Detect which cell encompasses the target text, then output its (X, Y) center coordinate. 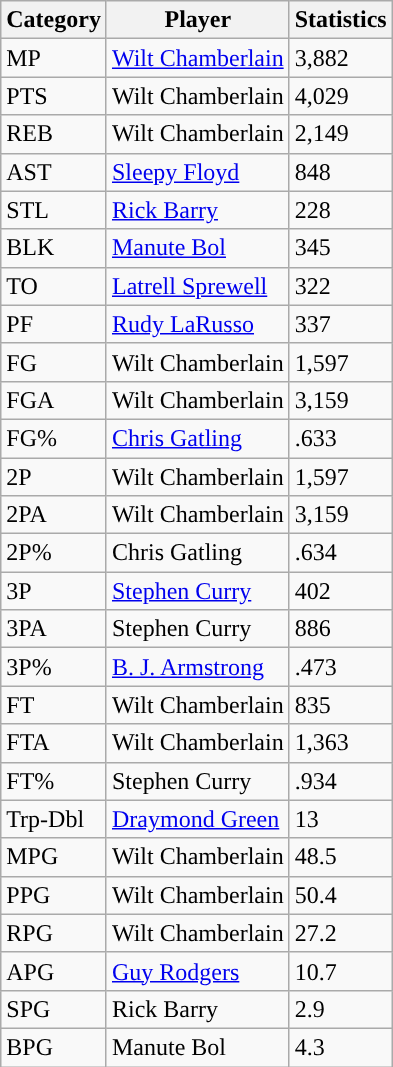
Draymond Green (198, 819)
Rudy LaRusso (198, 324)
2.9 (340, 1009)
2PA (54, 515)
3,882 (340, 58)
Trp-Dbl (54, 819)
B. J. Armstrong (198, 667)
FG% (54, 438)
BPG (54, 1047)
27.2 (340, 933)
MP (54, 58)
PTS (54, 96)
4.3 (340, 1047)
228 (340, 210)
APG (54, 971)
Sleepy Floyd (198, 172)
Guy Rodgers (198, 971)
.934 (340, 781)
PF (54, 324)
FGA (54, 400)
50.4 (340, 895)
3P% (54, 667)
2P (54, 477)
3PA (54, 629)
AST (54, 172)
FT% (54, 781)
886 (340, 629)
STL (54, 210)
2,149 (340, 134)
.633 (340, 438)
835 (340, 705)
345 (340, 248)
322 (340, 286)
PPG (54, 895)
BLK (54, 248)
FTA (54, 743)
SPG (54, 1009)
10.7 (340, 971)
RPG (54, 933)
48.5 (340, 857)
Statistics (340, 20)
3P (54, 591)
13 (340, 819)
FT (54, 705)
Player (198, 20)
Latrell Sprewell (198, 286)
REB (54, 134)
MPG (54, 857)
.473 (340, 667)
TO (54, 286)
402 (340, 591)
2P% (54, 553)
4,029 (340, 96)
848 (340, 172)
FG (54, 362)
1,363 (340, 743)
.634 (340, 553)
Category (54, 20)
337 (340, 324)
